From the cell containing the given text, extract its center point as (x, y) coordinate. 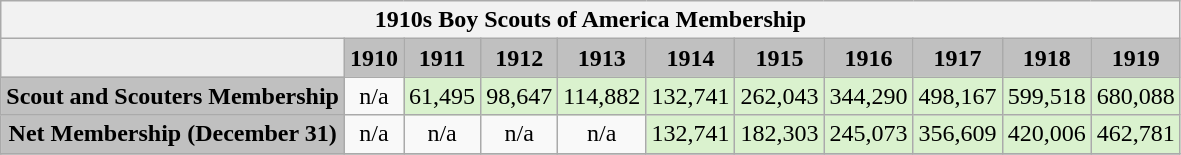
114,882 (602, 96)
1913 (602, 58)
182,303 (780, 134)
1919 (1136, 58)
245,073 (868, 134)
1914 (690, 58)
1911 (442, 58)
Scout and Scouters Membership (173, 96)
680,088 (1136, 96)
599,518 (1046, 96)
1910 (374, 58)
1915 (780, 58)
1910s Boy Scouts of America Membership (590, 20)
1917 (958, 58)
462,781 (1136, 134)
98,647 (520, 96)
356,609 (958, 134)
61,495 (442, 96)
344,290 (868, 96)
1918 (1046, 58)
420,006 (1046, 134)
Net Membership (December 31) (173, 134)
1916 (868, 58)
262,043 (780, 96)
1912 (520, 58)
498,167 (958, 96)
